Provide the [x, y] coordinate of the cell's center where the given text is located.  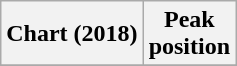
Chart (2018) [72, 34]
Peakposition [189, 34]
